From the cell containing the given text, extract its center point as (X, Y) coordinate. 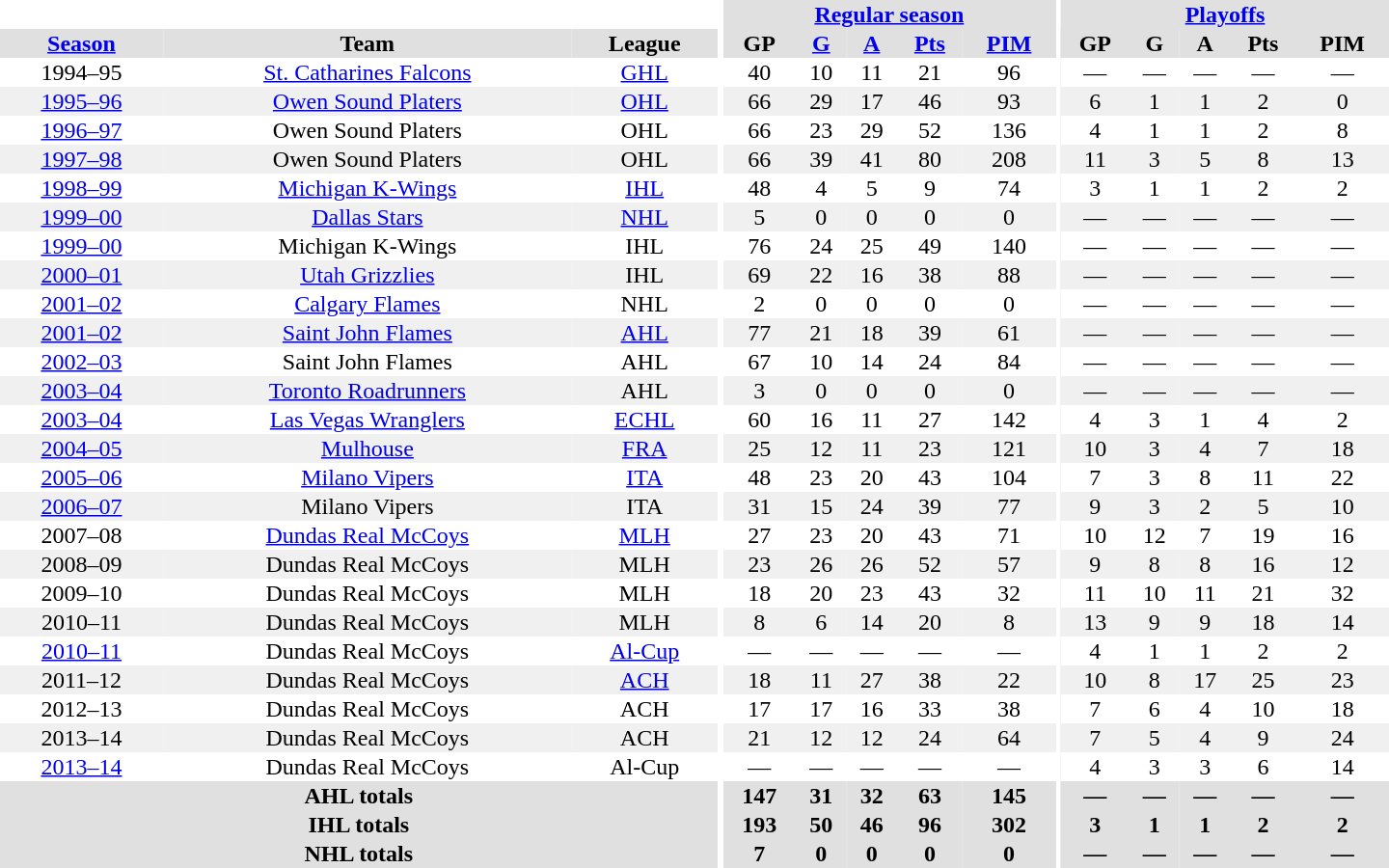
Playoffs (1225, 14)
64 (1009, 738)
2004–05 (81, 448)
208 (1009, 159)
2000–01 (81, 275)
League (644, 43)
302 (1009, 825)
FRA (644, 448)
19 (1263, 535)
147 (759, 796)
2009–10 (81, 593)
Calgary Flames (368, 304)
88 (1009, 275)
67 (759, 362)
IHL totals (359, 825)
142 (1009, 420)
Utah Grizzlies (368, 275)
AHL totals (359, 796)
Las Vegas Wranglers (368, 420)
Mulhouse (368, 448)
57 (1009, 564)
2002–03 (81, 362)
2011–12 (81, 680)
145 (1009, 796)
80 (930, 159)
60 (759, 420)
136 (1009, 130)
1997–98 (81, 159)
63 (930, 796)
193 (759, 825)
69 (759, 275)
NHL totals (359, 854)
Toronto Roadrunners (368, 391)
84 (1009, 362)
St. Catharines Falcons (368, 72)
33 (930, 709)
Season (81, 43)
2005–06 (81, 477)
71 (1009, 535)
76 (759, 246)
49 (930, 246)
121 (1009, 448)
Team (368, 43)
Dallas Stars (368, 217)
2012–13 (81, 709)
40 (759, 72)
140 (1009, 246)
GHL (644, 72)
1996–97 (81, 130)
104 (1009, 477)
2008–09 (81, 564)
50 (821, 825)
ECHL (644, 420)
1994–95 (81, 72)
2007–08 (81, 535)
15 (821, 506)
1998–99 (81, 188)
93 (1009, 101)
2006–07 (81, 506)
61 (1009, 333)
1995–96 (81, 101)
74 (1009, 188)
41 (872, 159)
Regular season (889, 14)
